Capture the cell that displays the provided text and extract its [x, y] central coordinate. 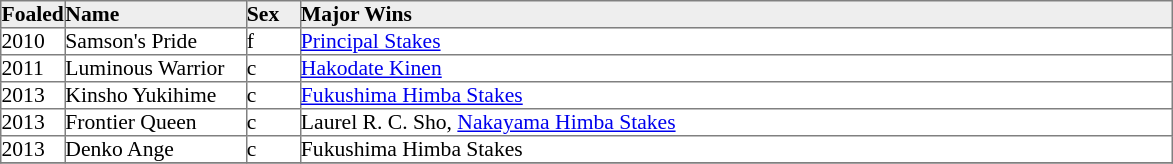
Frontier Queen [156, 122]
2011 [33, 68]
2010 [33, 42]
Major Wins [736, 14]
Laurel R. C. Sho, Nakayama Himba Stakes [736, 122]
Hakodate Kinen [736, 68]
Denko Ange [156, 150]
Luminous Warrior [156, 68]
Samson's Pride [156, 42]
Sex [273, 14]
Principal Stakes [736, 42]
f [273, 42]
Kinsho Yukihime [156, 96]
Name [156, 14]
Foaled [33, 14]
